Determine the [X, Y] coordinate at the center of the cell enclosing the given text.  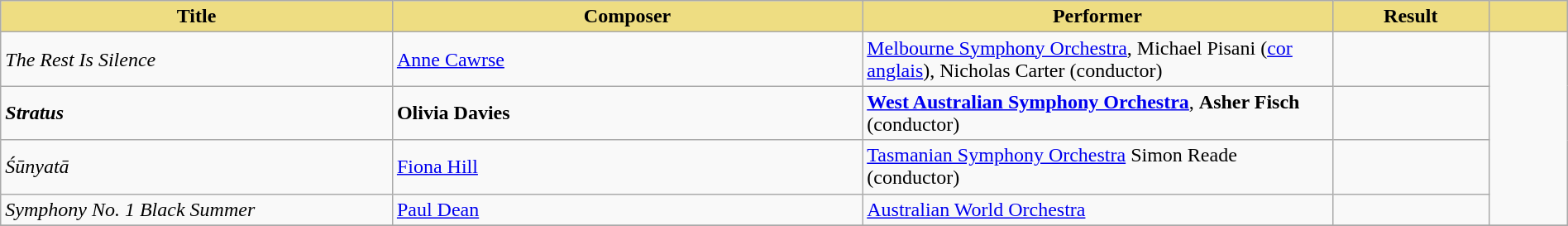
Anne Cawrse [627, 60]
Śūnyatā [197, 167]
Melbourne Symphony Orchestra, Michael Pisani (cor anglais), Nicholas Carter (conductor) [1097, 60]
Composer [627, 17]
Stratus [197, 113]
Title [197, 17]
West Australian Symphony Orchestra, Asher Fisch (conductor) [1097, 113]
Tasmanian Symphony Orchestra Simon Reade (conductor) [1097, 167]
Fiona Hill [627, 167]
The Rest Is Silence [197, 60]
Symphony No. 1 Black Summer [197, 209]
Performer [1097, 17]
Olivia Davies [627, 113]
Australian World Orchestra [1097, 209]
Result [1411, 17]
Paul Dean [627, 209]
